Provide the [x, y] coordinate of the cell's center where the given text is located.  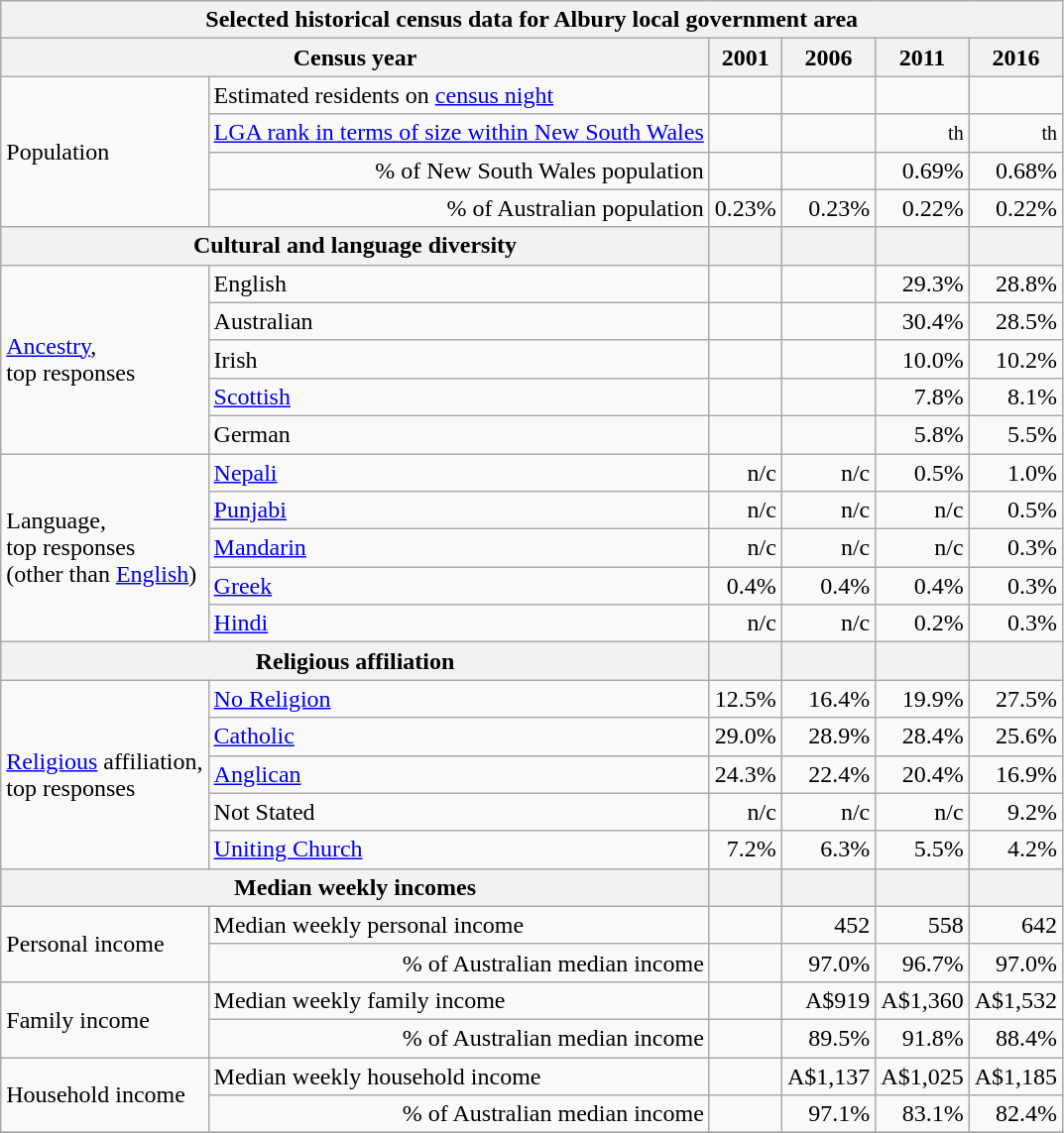
88.4% [1015, 1038]
Hindi [458, 623]
Scottish [458, 397]
Selected historical census data for Albury local government area [532, 20]
Punjabi [458, 510]
Median weekly household income [458, 1076]
Anglican [458, 774]
97.1% [828, 1114]
96.7% [922, 963]
10.0% [922, 359]
25.6% [1015, 736]
Religious affiliation [355, 661]
Nepali [458, 473]
Family income [105, 1019]
A$1,025 [922, 1076]
Population [105, 152]
9.2% [1015, 812]
Irish [458, 359]
83.1% [922, 1114]
89.5% [828, 1038]
English [458, 283]
% of Australian population [458, 208]
4.2% [1015, 850]
2006 [828, 57]
Median weekly family income [458, 1000]
7.2% [746, 850]
0.68% [1015, 170]
Census year [355, 57]
1.0% [1015, 473]
Catholic [458, 736]
2001 [746, 57]
2011 [922, 57]
A$1,360 [922, 1000]
2016 [1015, 57]
Not Stated [458, 812]
16.9% [1015, 774]
0.69% [922, 170]
Median weekly personal income [458, 925]
642 [1015, 925]
6.3% [828, 850]
28.4% [922, 736]
20.4% [922, 774]
452 [828, 925]
A$1,532 [1015, 1000]
Household income [105, 1094]
Religious affiliation,top responses [105, 774]
10.2% [1015, 359]
Median weekly incomes [355, 887]
Personal income [105, 944]
7.8% [922, 397]
27.5% [1015, 699]
German [458, 434]
28.5% [1015, 321]
0.2% [922, 623]
Ancestry,top responses [105, 359]
82.4% [1015, 1114]
Australian [458, 321]
Greek [458, 586]
91.8% [922, 1038]
Cultural and language diversity [355, 246]
12.5% [746, 699]
Uniting Church [458, 850]
30.4% [922, 321]
LGA rank in terms of size within New South Wales [458, 133]
No Religion [458, 699]
16.4% [828, 699]
29.3% [922, 283]
Language,top responses(other than English) [105, 548]
28.8% [1015, 283]
8.1% [1015, 397]
Mandarin [458, 548]
A$919 [828, 1000]
29.0% [746, 736]
A$1,185 [1015, 1076]
24.3% [746, 774]
558 [922, 925]
5.8% [922, 434]
19.9% [922, 699]
A$1,137 [828, 1076]
% of New South Wales population [458, 170]
28.9% [828, 736]
22.4% [828, 774]
Estimated residents on census night [458, 95]
